Return (X, Y) of the center of cell containing provided text 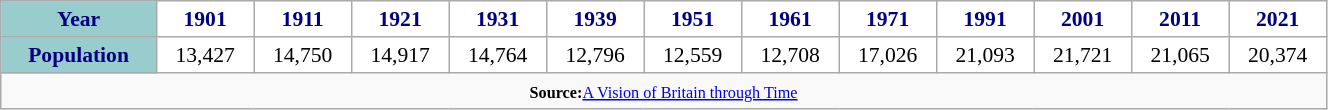
14,917 (400, 55)
Year (79, 19)
Source:A Vision of Britain through Time (664, 92)
12,796 (595, 55)
21,093 (985, 55)
14,764 (498, 55)
2011 (1180, 19)
Population (79, 55)
1961 (790, 19)
12,708 (790, 55)
17,026 (888, 55)
1931 (498, 19)
20,374 (1278, 55)
21,721 (1083, 55)
2021 (1278, 19)
1991 (985, 19)
1921 (400, 19)
14,750 (303, 55)
1971 (888, 19)
1951 (693, 19)
1901 (205, 19)
13,427 (205, 55)
21,065 (1180, 55)
1939 (595, 19)
2001 (1083, 19)
1911 (303, 19)
12,559 (693, 55)
